Return [X, Y] of the center of cell containing provided text 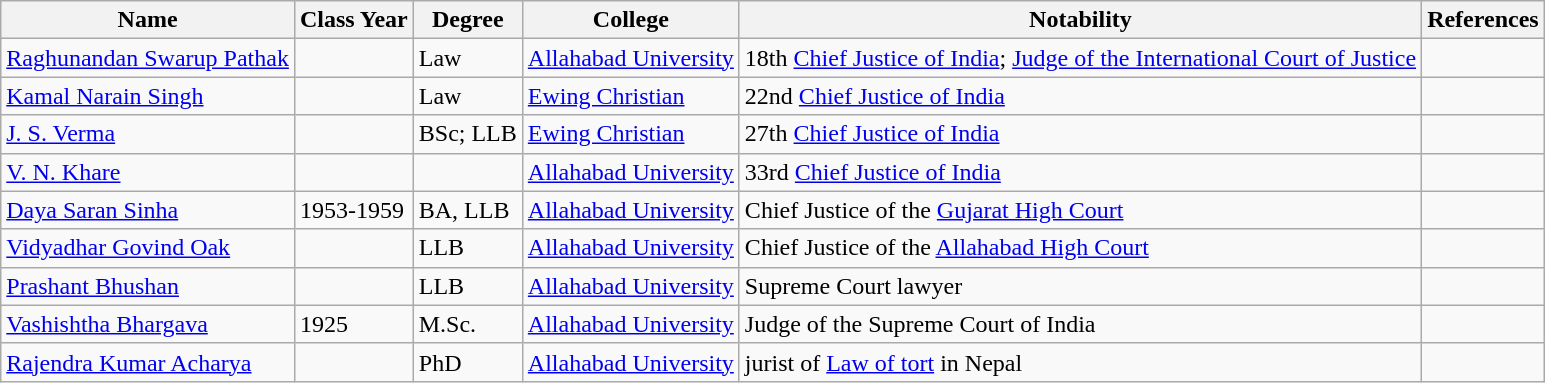
Chief Justice of the Gujarat High Court [1080, 210]
Name [148, 20]
Class Year [354, 20]
References [1484, 20]
Chief Justice of the Allahabad High Court [1080, 248]
J. S. Verma [148, 134]
Kamal Narain Singh [148, 96]
Prashant Bhushan [148, 286]
jurist of Law of tort in Nepal [1080, 362]
Degree [468, 20]
Judge of the Supreme Court of India [1080, 324]
M.Sc. [468, 324]
Supreme Court lawyer [1080, 286]
V. N. Khare [148, 172]
1953-1959 [354, 210]
Daya Saran Sinha [148, 210]
BA, LLB [468, 210]
1925 [354, 324]
Rajendra Kumar Acharya [148, 362]
BSc; LLB [468, 134]
College [630, 20]
27th Chief Justice of India [1080, 134]
22nd Chief Justice of India [1080, 96]
PhD [468, 362]
Vidyadhar Govind Oak [148, 248]
18th Chief Justice of India; Judge of the International Court of Justice [1080, 58]
Raghunandan Swarup Pathak [148, 58]
33rd Chief Justice of India [1080, 172]
Notability [1080, 20]
Vashishtha Bhargava [148, 324]
